Detect which cell encompasses the target text, then output its (x, y) center coordinate. 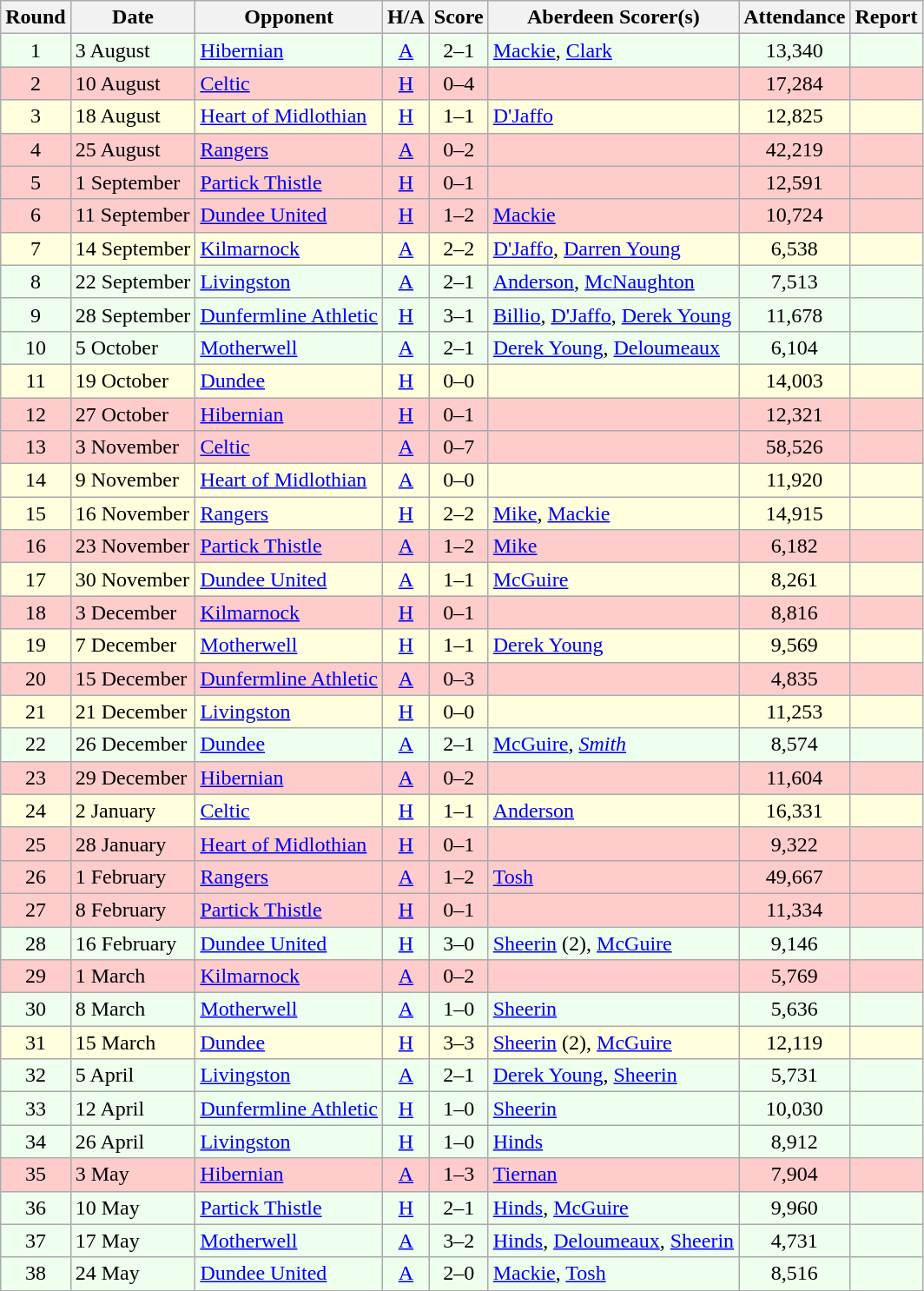
7 (36, 248)
27 (36, 910)
9 November (133, 480)
Report (886, 17)
10 (36, 348)
5,731 (795, 1076)
37 (36, 1241)
7 December (133, 645)
28 January (133, 844)
4,731 (795, 1241)
0–4 (459, 83)
3–2 (459, 1241)
22 (36, 745)
9 (36, 314)
14 (36, 480)
D'Jaffo, Darren Young (613, 248)
12,321 (795, 414)
Score (459, 17)
49,667 (795, 877)
29 (36, 977)
7,904 (795, 1175)
Tosh (613, 877)
9,960 (795, 1208)
19 (36, 645)
12,825 (795, 116)
11,678 (795, 314)
16 (36, 546)
0–7 (459, 447)
3 November (133, 447)
23 (36, 778)
28 (36, 943)
15 (36, 513)
21 December (133, 712)
2–0 (459, 1274)
Hinds, Deloumeaux, Sheerin (613, 1241)
28 September (133, 314)
Attendance (795, 17)
2 January (133, 811)
3–3 (459, 1043)
5 (36, 182)
22 September (133, 281)
17 (36, 579)
H/A (406, 17)
16 February (133, 943)
18 (36, 612)
31 (36, 1043)
5,636 (795, 1010)
11,253 (795, 712)
0–3 (459, 679)
34 (36, 1142)
Hinds (613, 1142)
35 (36, 1175)
12,119 (795, 1043)
Anderson, McNaughton (613, 281)
11 September (133, 215)
25 (36, 844)
36 (36, 1208)
Mackie, Tosh (613, 1274)
3 December (133, 612)
38 (36, 1274)
8 (36, 281)
24 May (133, 1274)
30 (36, 1010)
6 (36, 215)
Mike (613, 546)
Opponent (289, 17)
8,574 (795, 745)
5,769 (795, 977)
33 (36, 1109)
20 (36, 679)
15 December (133, 679)
24 (36, 811)
9,322 (795, 844)
10 May (133, 1208)
Mackie, Clark (613, 50)
14 September (133, 248)
Mike, Mackie (613, 513)
Anderson (613, 811)
1 February (133, 877)
10,724 (795, 215)
11,604 (795, 778)
10 August (133, 83)
26 December (133, 745)
10,030 (795, 1109)
6,538 (795, 248)
17 May (133, 1241)
Date (133, 17)
27 October (133, 414)
19 October (133, 381)
12,591 (795, 182)
58,526 (795, 447)
3–1 (459, 314)
5 April (133, 1076)
14,915 (795, 513)
25 August (133, 149)
16,331 (795, 811)
Derek Young (613, 645)
7,513 (795, 281)
8 March (133, 1010)
5 October (133, 348)
8,261 (795, 579)
3 May (133, 1175)
6,104 (795, 348)
8,516 (795, 1274)
6,182 (795, 546)
3 (36, 116)
Aberdeen Scorer(s) (613, 17)
8,912 (795, 1142)
32 (36, 1076)
12 April (133, 1109)
13 (36, 447)
18 August (133, 116)
McGuire (613, 579)
9,569 (795, 645)
29 December (133, 778)
11,334 (795, 910)
Hinds, McGuire (613, 1208)
2 (36, 83)
3 August (133, 50)
Round (36, 17)
D'Jaffo (613, 116)
Billio, D'Jaffo, Derek Young (613, 314)
14,003 (795, 381)
30 November (133, 579)
11,920 (795, 480)
Mackie (613, 215)
9,146 (795, 943)
McGuire, Smith (613, 745)
1 March (133, 977)
3–0 (459, 943)
11 (36, 381)
23 November (133, 546)
4 (36, 149)
8 February (133, 910)
15 March (133, 1043)
1–3 (459, 1175)
16 November (133, 513)
8,816 (795, 612)
42,219 (795, 149)
Derek Young, Deloumeaux (613, 348)
1 September (133, 182)
1 (36, 50)
17,284 (795, 83)
Derek Young, Sheerin (613, 1076)
Tiernan (613, 1175)
26 (36, 877)
26 April (133, 1142)
13,340 (795, 50)
12 (36, 414)
21 (36, 712)
4,835 (795, 679)
